From the cell containing the given text, extract its center point as (X, Y) coordinate. 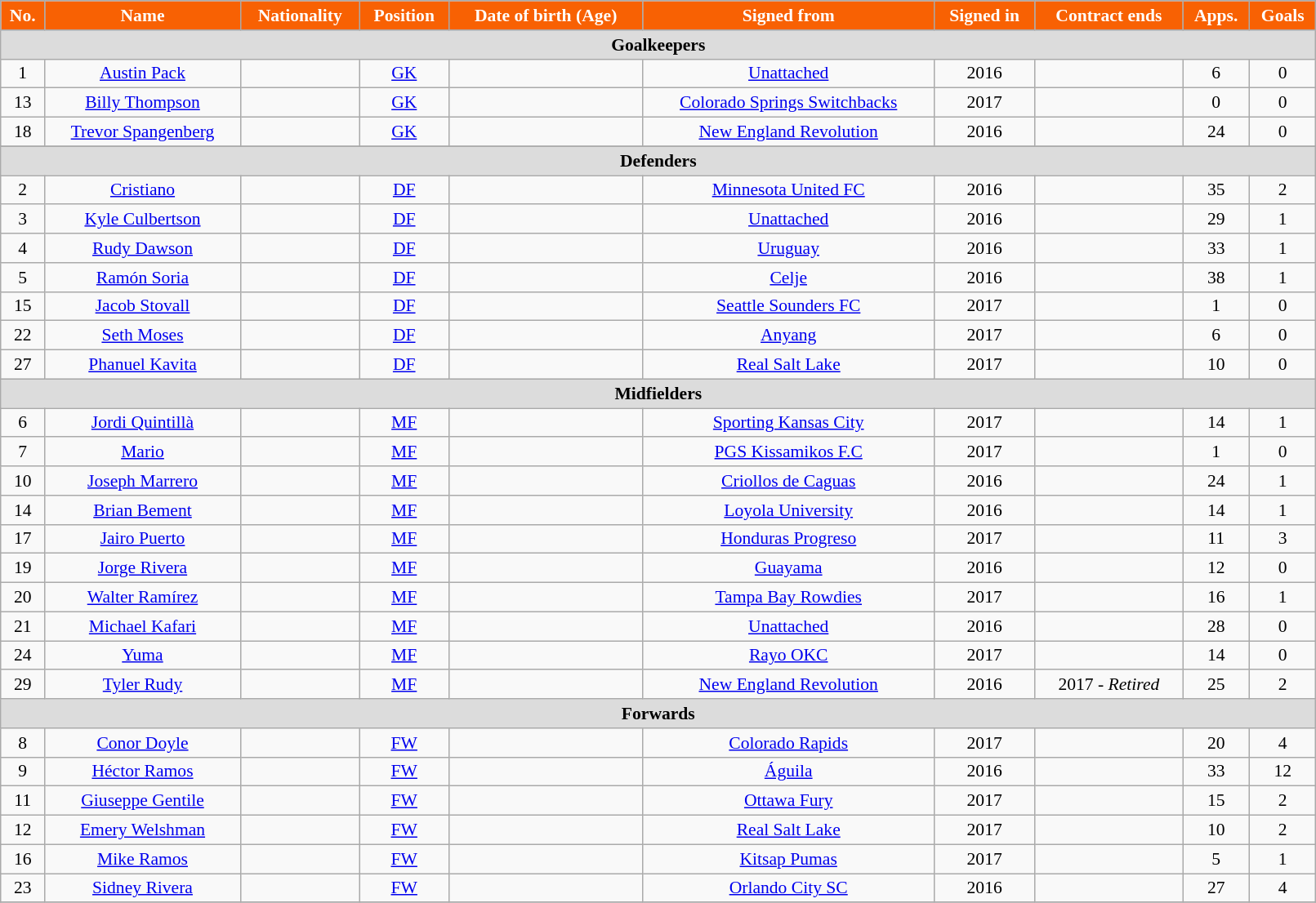
Celje (788, 278)
18 (23, 132)
Criollos de Caguas (788, 481)
Tyler Rudy (143, 685)
Kitsap Pumas (788, 859)
Jacob Stovall (143, 306)
23 (23, 888)
25 (1216, 685)
Ottawa Fury (788, 801)
Emery Welshman (143, 830)
Rudy Dawson (143, 248)
Forwards (658, 714)
Signed from (788, 16)
8 (23, 743)
Seth Moses (143, 336)
Goalkeepers (658, 45)
Rayo OKC (788, 656)
Seattle Sounders FC (788, 306)
19 (23, 568)
7 (23, 452)
2017 - Retired (1109, 685)
Colorado Springs Switchbacks (788, 103)
Nationality (300, 16)
Midfielders (658, 394)
Phanuel Kavita (143, 365)
PGS Kissamikos F.C (788, 452)
Cristiano (143, 190)
28 (1216, 626)
Goals (1283, 16)
17 (23, 539)
Anyang (788, 336)
Minnesota United FC (788, 190)
Billy Thompson (143, 103)
22 (23, 336)
21 (23, 626)
Conor Doyle (143, 743)
Héctor Ramos (143, 772)
Jorge Rivera (143, 568)
Giuseppe Gentile (143, 801)
Walter Ramírez (143, 598)
Joseph Marrero (143, 481)
Trevor Spangenberg (143, 132)
Contract ends (1109, 16)
Honduras Progreso (788, 539)
Mike Ramos (143, 859)
Ramón Soria (143, 278)
Kyle Culbertson (143, 220)
Apps. (1216, 16)
Sporting Kansas City (788, 423)
Colorado Rapids (788, 743)
Tampa Bay Rowdies (788, 598)
13 (23, 103)
Defenders (658, 161)
Jordi Quintillà (143, 423)
Loyola University (788, 510)
Uruguay (788, 248)
Michael Kafari (143, 626)
Yuma (143, 656)
Jairo Puerto (143, 539)
Position (404, 16)
Mario (143, 452)
Austin Pack (143, 73)
9 (23, 772)
Date of birth (Age) (546, 16)
38 (1216, 278)
Name (143, 16)
Signed in (984, 16)
Sidney Rivera (143, 888)
No. (23, 16)
Brian Bement (143, 510)
Orlando City SC (788, 888)
Águila (788, 772)
Guayama (788, 568)
35 (1216, 190)
